Determine the (x, y) coordinate at the center of the cell enclosing the given text.  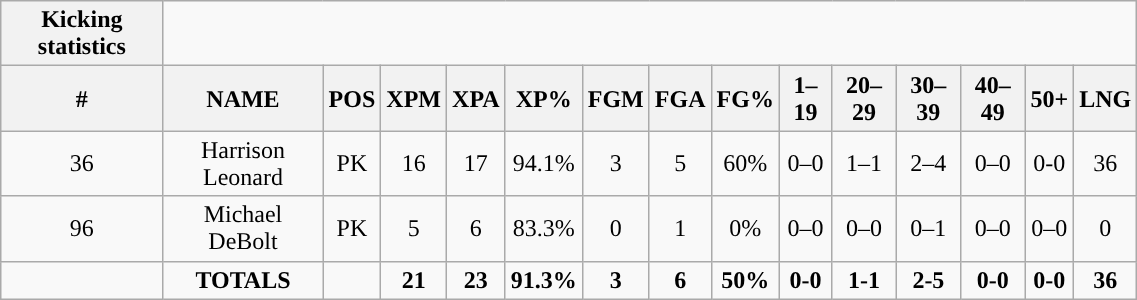
XP% (544, 98)
1 (680, 228)
50% (745, 280)
0–1 (928, 228)
FG% (745, 98)
2–4 (928, 164)
2-5 (928, 280)
60% (745, 164)
94.1% (544, 164)
NAME (243, 98)
LNG (1106, 98)
Kicking statistics (82, 34)
17 (476, 164)
1-1 (864, 280)
96 (82, 228)
40–49 (993, 98)
0% (745, 228)
30–39 (928, 98)
91.3% (544, 280)
TOTALS (243, 280)
Michael DeBolt (243, 228)
FGM (616, 98)
21 (414, 280)
FGA (680, 98)
1–1 (864, 164)
20–29 (864, 98)
83.3% (544, 228)
XPM (414, 98)
XPA (476, 98)
23 (476, 280)
Harrison Leonard (243, 164)
# (82, 98)
50+ (1050, 98)
1–19 (805, 98)
POS (352, 98)
16 (414, 164)
